Scan for the cell matching the given text and deliver its (X, Y) coordinate at center. 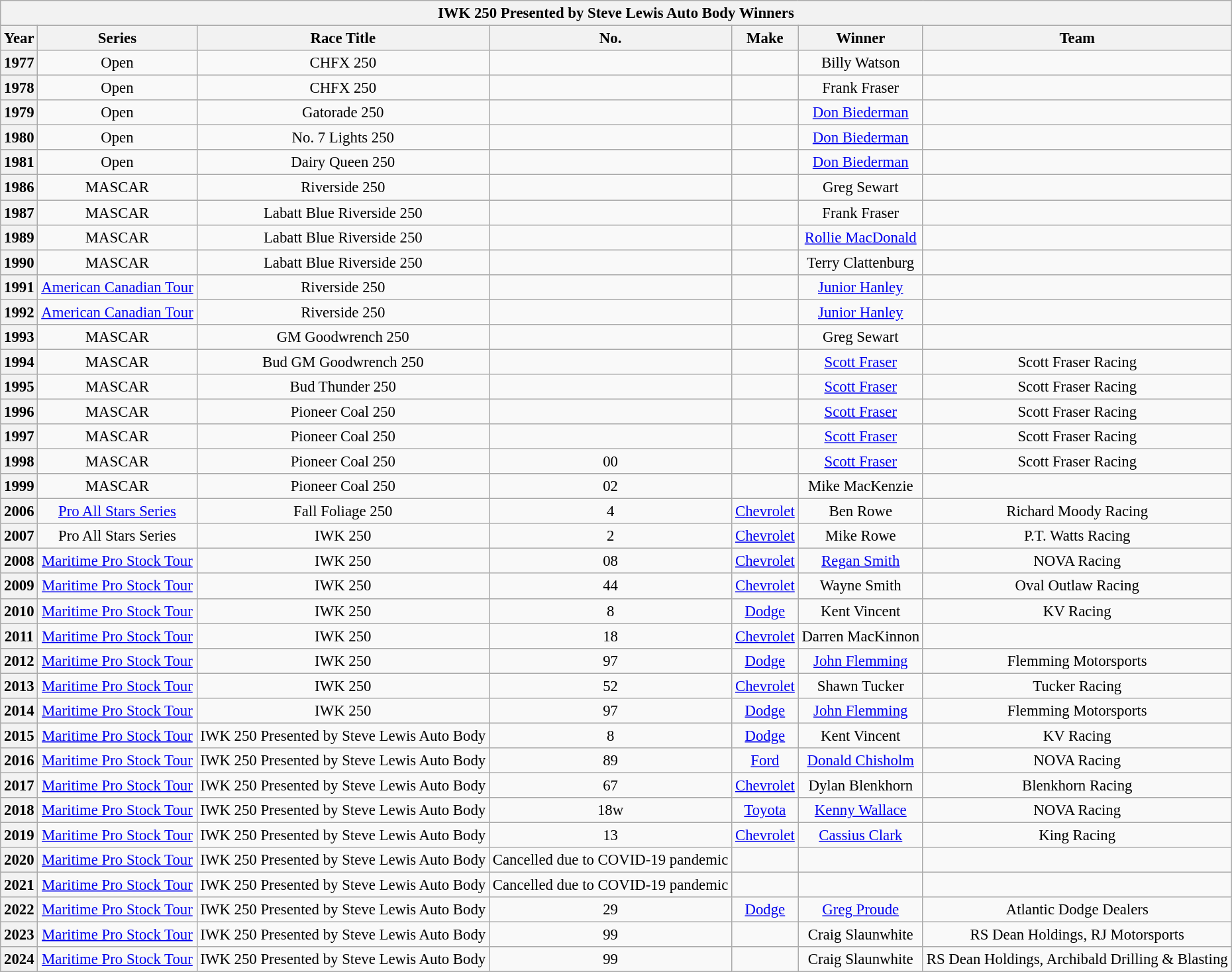
Toyota (765, 810)
2017 (19, 785)
Kenny Wallace (860, 810)
2022 (19, 910)
18 (611, 636)
Year (19, 38)
Mike MacKenzie (860, 486)
Shawn Tucker (860, 686)
1987 (19, 213)
Bud Thunder 250 (343, 387)
1977 (19, 63)
08 (611, 561)
00 (611, 462)
1998 (19, 462)
1994 (19, 362)
1979 (19, 113)
Billy Watson (860, 63)
GM Goodwrench 250 (343, 337)
02 (611, 486)
1990 (19, 262)
IWK 250 Presented by Steve Lewis Auto Body Winners (616, 13)
2023 (19, 935)
2021 (19, 885)
1993 (19, 337)
Oval Outlaw Racing (1077, 586)
2006 (19, 512)
Ben Rowe (860, 512)
44 (611, 586)
1991 (19, 287)
Atlantic Dodge Dealers (1077, 910)
1995 (19, 387)
Dylan Blenkhorn (860, 785)
Cassius Clark (860, 836)
2012 (19, 661)
1989 (19, 237)
Donald Chisholm (860, 761)
2018 (19, 810)
Mike Rowe (860, 536)
Terry Clattenburg (860, 262)
2007 (19, 536)
Richard Moody Racing (1077, 512)
2011 (19, 636)
1980 (19, 138)
4 (611, 512)
Craig Slaunwhite (860, 935)
1981 (19, 162)
No. (611, 38)
Blenkhorn Racing (1077, 785)
89 (611, 761)
Regan Smith (860, 561)
Wayne Smith (860, 586)
67 (611, 785)
Ford (765, 761)
Team (1077, 38)
2014 (19, 711)
King Racing (1077, 836)
1996 (19, 411)
2 (611, 536)
Gatorade 250 (343, 113)
Rollie MacDonald (860, 237)
2016 (19, 761)
1997 (19, 437)
Tucker Racing (1077, 686)
52 (611, 686)
Bud GM Goodwrench 250 (343, 362)
2015 (19, 735)
Winner (860, 38)
Race Title (343, 38)
1978 (19, 88)
Make (765, 38)
99 (611, 935)
P.T. Watts Racing (1077, 536)
2008 (19, 561)
No. 7 Lights 250 (343, 138)
1999 (19, 486)
2020 (19, 860)
2009 (19, 586)
Series (117, 38)
1986 (19, 188)
2019 (19, 836)
2013 (19, 686)
Fall Foliage 250 (343, 512)
18w (611, 810)
29 (611, 910)
Dairy Queen 250 (343, 162)
1992 (19, 312)
Darren MacKinnon (860, 636)
2010 (19, 611)
Greg Proude (860, 910)
13 (611, 836)
RS Dean Holdings, RJ Motorsports (1077, 935)
